Detect which cell encompasses the target text, then output its (X, Y) center coordinate. 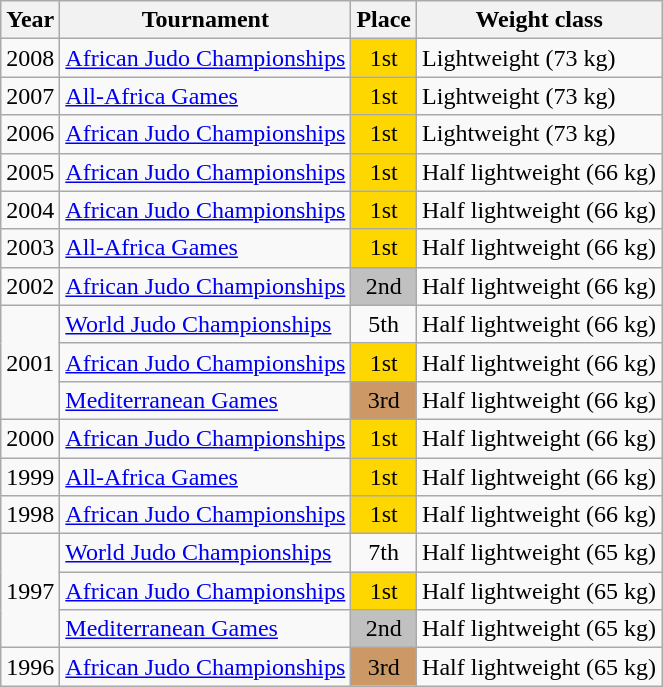
2003 (30, 248)
2000 (30, 438)
1996 (30, 667)
2001 (30, 362)
2005 (30, 172)
1998 (30, 515)
Place (384, 20)
2008 (30, 58)
2006 (30, 134)
5th (384, 324)
Tournament (206, 20)
1999 (30, 477)
2004 (30, 210)
2007 (30, 96)
1997 (30, 591)
2002 (30, 286)
Year (30, 20)
Weight class (540, 20)
7th (384, 553)
